Provide the (X, Y) coordinate of the cell's center where the given text is located.  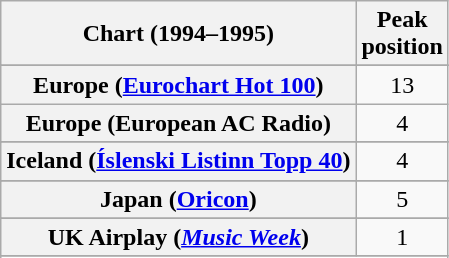
Peakposition (402, 34)
Chart (1994–1995) (178, 34)
5 (402, 199)
Iceland (Íslenski Listinn Topp 40) (178, 161)
Japan (Oricon) (178, 199)
UK Airplay (Music Week) (178, 237)
13 (402, 85)
Europe (European AC Radio) (178, 123)
1 (402, 237)
Europe (Eurochart Hot 100) (178, 85)
